Find where the given text appears and provide that cell's center as [x, y] coordinate. 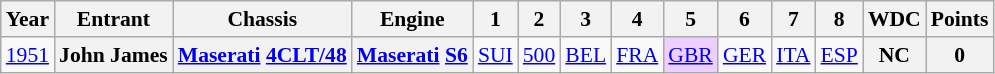
Year [28, 19]
BEL [586, 55]
Maserati 4CLT/48 [262, 55]
GBR [690, 55]
Points [960, 19]
3 [586, 19]
6 [744, 19]
4 [637, 19]
Engine [412, 19]
5 [690, 19]
Maserati S6 [412, 55]
GER [744, 55]
Chassis [262, 19]
7 [793, 19]
500 [540, 55]
ITA [793, 55]
SUI [496, 55]
8 [840, 19]
Entrant [114, 19]
WDC [894, 19]
1951 [28, 55]
1 [496, 19]
0 [960, 55]
ESP [840, 55]
2 [540, 19]
NC [894, 55]
FRA [637, 55]
John James [114, 55]
